Provide the [X, Y] coordinate of the cell's center where the given text is located.  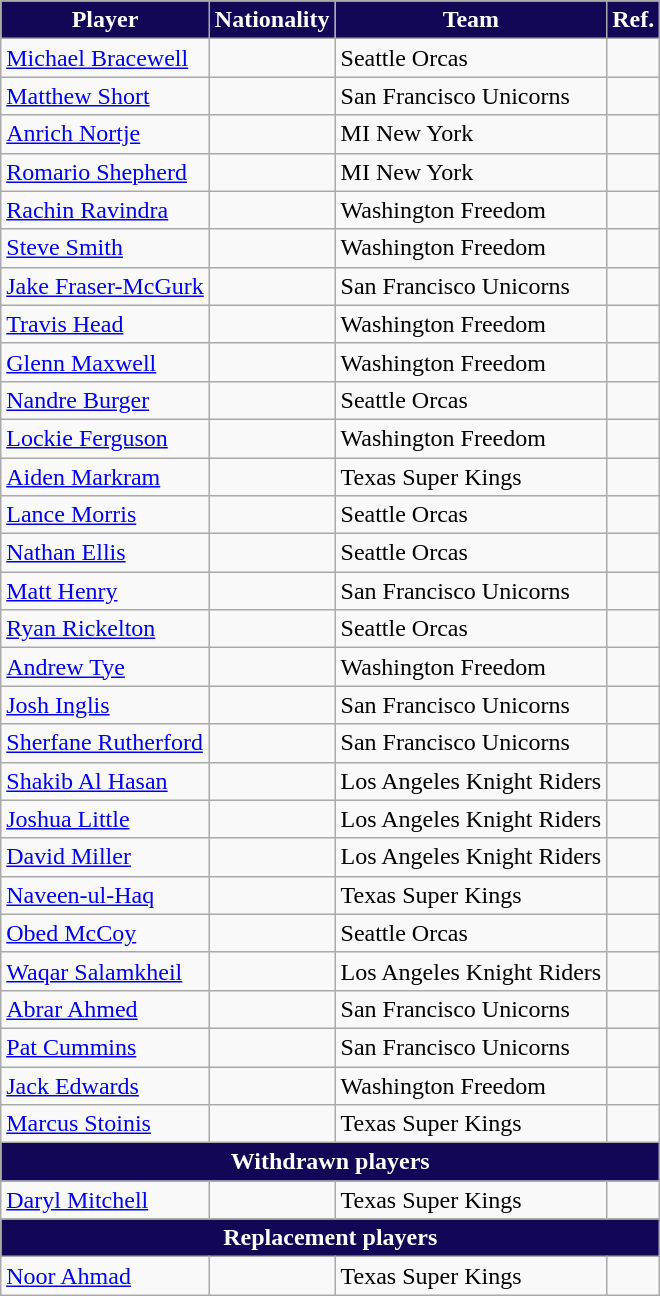
Jake Fraser-McGurk [106, 286]
Andrew Tye [106, 667]
Naveen-ul-Haq [106, 895]
Matt Henry [106, 591]
Withdrawn players [330, 1162]
Ref. [634, 20]
Pat Cummins [106, 1047]
Waqar Salamkheil [106, 971]
Shakib Al Hasan [106, 781]
Michael Bracewell [106, 58]
David Miller [106, 857]
Team [471, 20]
Glenn Maxwell [106, 362]
Travis Head [106, 324]
Player [106, 20]
Marcus Stoinis [106, 1124]
Lance Morris [106, 515]
Nationality [272, 20]
Rachin Ravindra [106, 210]
Abrar Ahmed [106, 1009]
Sherfane Rutherford [106, 743]
Replacement players [330, 1238]
Nathan Ellis [106, 553]
Matthew Short [106, 96]
Noor Ahmad [106, 1276]
Romario Shepherd [106, 172]
Joshua Little [106, 819]
Obed McCoy [106, 933]
Aiden Markram [106, 477]
Nandre Burger [106, 400]
Daryl Mitchell [106, 1200]
Steve Smith [106, 248]
Jack Edwards [106, 1085]
Lockie Ferguson [106, 438]
Ryan Rickelton [106, 629]
Josh Inglis [106, 705]
Anrich Nortje [106, 134]
